Pinpoint the cell where the given text exists, returning its (X, Y) midpoint coordinate. 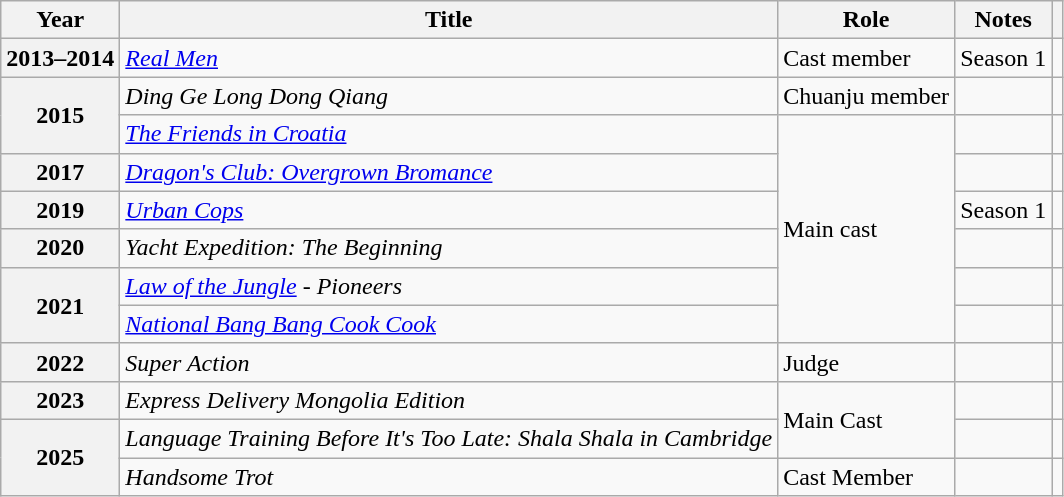
Express Delivery Mongolia Edition (449, 400)
2013–2014 (60, 58)
Year (60, 20)
Dragon's Club: Overgrown Bromance (449, 172)
2023 (60, 400)
Main cast (866, 229)
Judge (866, 362)
2015 (60, 115)
Law of the Jungle - Pioneers (449, 286)
Main Cast (866, 419)
Role (866, 20)
Real Men (449, 58)
Ding Ge Long Dong Qiang (449, 96)
Urban Cops (449, 210)
National Bang Bang Cook Cook (449, 324)
2017 (60, 172)
Yacht Expedition: The Beginning (449, 248)
2022 (60, 362)
Super Action (449, 362)
2019 (60, 210)
Chuanju member (866, 96)
Handsome Trot (449, 477)
Cast Member (866, 477)
Language Training Before It's Too Late: Shala Shala in Cambridge (449, 438)
2020 (60, 248)
2021 (60, 305)
Title (449, 20)
Cast member (866, 58)
Notes (1004, 20)
The Friends in Croatia (449, 134)
2025 (60, 457)
